Detect which cell encompasses the target text, then output its [x, y] center coordinate. 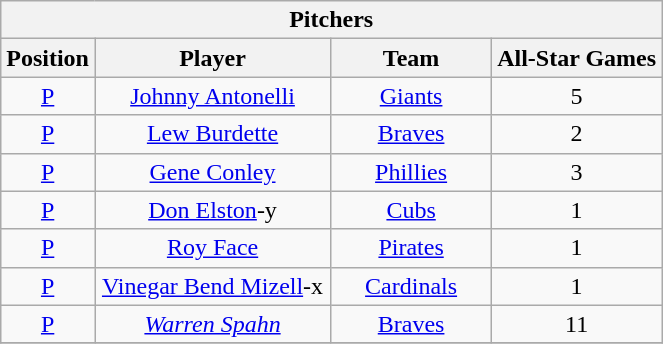
Gene Conley [212, 172]
Position [48, 58]
Pirates [412, 248]
Cardinals [412, 286]
Cubs [412, 210]
All-Star Games [577, 58]
Johnny Antonelli [212, 96]
Player [212, 58]
Lew Burdette [212, 134]
Pitchers [332, 20]
11 [577, 324]
2 [577, 134]
Vinegar Bend Mizell-x [212, 286]
Roy Face [212, 248]
5 [577, 96]
Giants [412, 96]
Team [412, 58]
Don Elston-y [212, 210]
Warren Spahn [212, 324]
Phillies [412, 172]
3 [577, 172]
